Extract the [x, y] coordinate from the center of the cell holding the provided text.  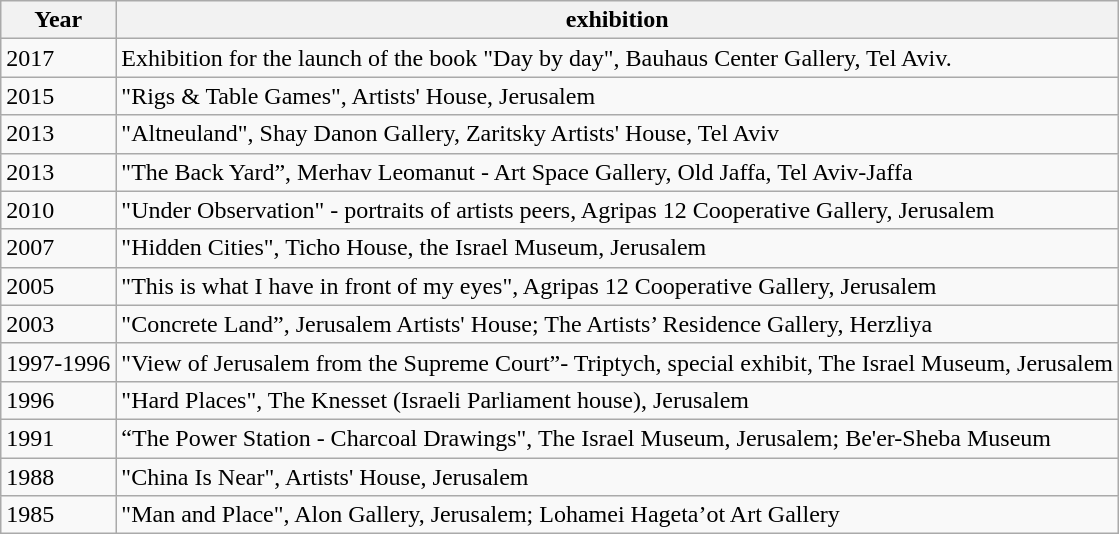
1988 [58, 477]
exhibition [618, 20]
"Rigs & Table Games", Artists' House, Jerusalem [618, 96]
"View of Jerusalem from the Supreme Court”- Triptych, special exhibit, The Israel Museum, Jerusalem [618, 362]
1997-1996 [58, 362]
Year [58, 20]
"This is what I have in front of my eyes", Agripas 12 Cooperative Gallery, Jerusalem [618, 286]
"China Is Near", Artists' House, Jerusalem [618, 477]
1991 [58, 438]
2017 [58, 58]
“The Power Station - Charcoal Drawings", The Israel Museum, Jerusalem; Be'er-Sheba Museum [618, 438]
Exhibition for the launch of the book "Day by day", Bauhaus Center Gallery, Tel Aviv. [618, 58]
"The Back Yard”, Merhav Leomanut - Art Space Gallery, Old Jaffa, Tel Aviv-Jaffa [618, 172]
2007 [58, 248]
2015 [58, 96]
1996 [58, 400]
2005 [58, 286]
"Hard Places", The Knesset (Israeli Parliament house), Jerusalem [618, 400]
"Man and Place", Alon Gallery, Jerusalem; Lohamei Hageta’ot Art Gallery [618, 515]
"Hidden Cities", Ticho House, the Israel Museum, Jerusalem [618, 248]
1985 [58, 515]
"Under Observation" - portraits of artists peers, Agripas 12 Cooperative Gallery, Jerusalem [618, 210]
2003 [58, 324]
"Altneuland", Shay Danon Gallery, Zaritsky Artists' House, Tel Aviv [618, 134]
"Concrete Land”, Jerusalem Artists' House; The Artists’ Residence Gallery, Herzliya [618, 324]
2010 [58, 210]
